Determine the (X, Y) coordinate at the center of the cell enclosing the given text.  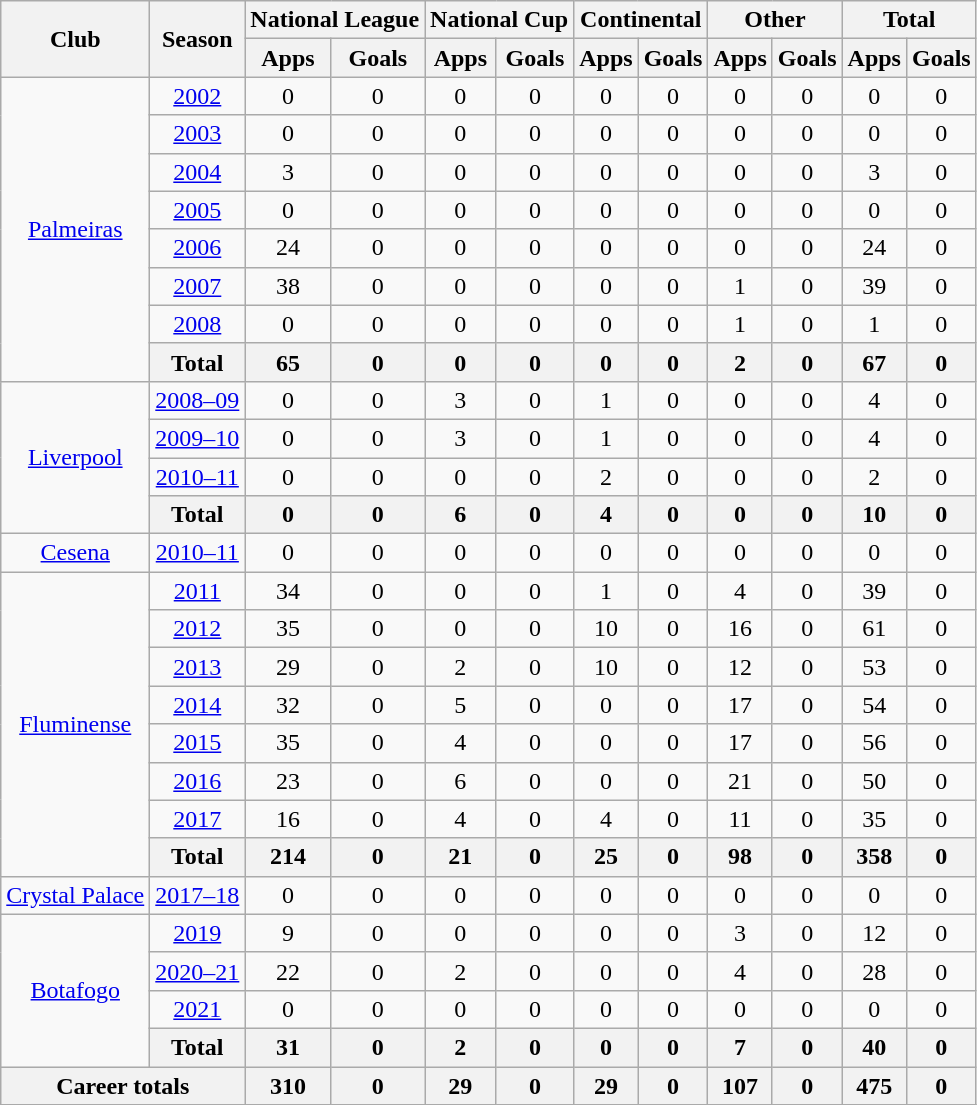
23 (288, 781)
56 (874, 743)
2017–18 (198, 895)
2019 (198, 933)
25 (606, 857)
2017 (198, 819)
National League (335, 20)
Continental (641, 20)
2008–09 (198, 400)
Season (198, 39)
22 (288, 971)
2006 (198, 248)
34 (288, 591)
310 (288, 1085)
31 (288, 1047)
2004 (198, 172)
28 (874, 971)
50 (874, 781)
2005 (198, 210)
2013 (198, 667)
Cesena (76, 553)
2016 (198, 781)
Botafogo (76, 990)
61 (874, 629)
Other (775, 20)
214 (288, 857)
2011 (198, 591)
475 (874, 1085)
7 (740, 1047)
54 (874, 705)
Fluminense (76, 724)
2008 (198, 324)
40 (874, 1047)
5 (461, 705)
65 (288, 362)
Palmeiras (76, 229)
2002 (198, 96)
11 (740, 819)
38 (288, 286)
2020–21 (198, 971)
2012 (198, 629)
Career totals (123, 1085)
National Cup (500, 20)
Crystal Palace (76, 895)
107 (740, 1085)
2009–10 (198, 438)
67 (874, 362)
358 (874, 857)
2015 (198, 743)
9 (288, 933)
2014 (198, 705)
53 (874, 667)
Liverpool (76, 457)
98 (740, 857)
Club (76, 39)
2007 (198, 286)
32 (288, 705)
2021 (198, 1009)
2003 (198, 134)
